Output the [x, y] coordinate of the center of the cell containing the given text.  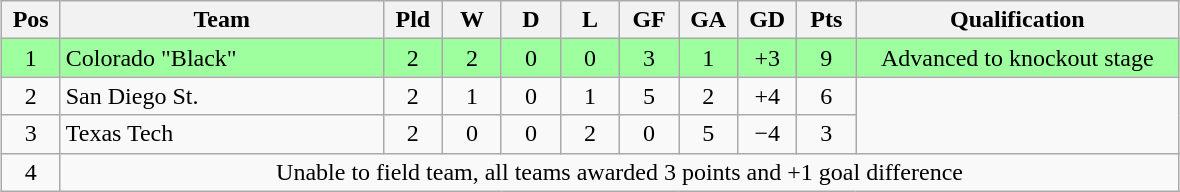
W [472, 20]
Qualification [1018, 20]
4 [30, 172]
Team [222, 20]
GD [768, 20]
Pts [826, 20]
Colorado "Black" [222, 58]
Advanced to knockout stage [1018, 58]
Texas Tech [222, 134]
+3 [768, 58]
+4 [768, 96]
GF [650, 20]
GA [708, 20]
−4 [768, 134]
Pld [412, 20]
Unable to field team, all teams awarded 3 points and +1 goal difference [620, 172]
L [590, 20]
San Diego St. [222, 96]
6 [826, 96]
Pos [30, 20]
9 [826, 58]
D [530, 20]
